Identify which cell holds the provided text, then report its [X, Y] central coordinate. 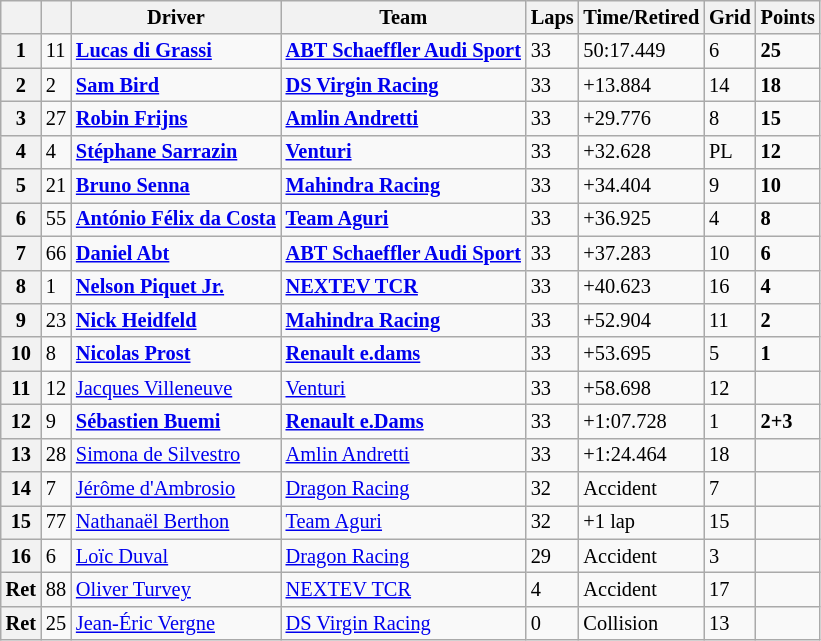
Nathanaël Berthon [176, 522]
Nelson Piquet Jr. [176, 287]
Simona de Silvestro [176, 455]
Team [404, 17]
Laps [552, 17]
17 [730, 589]
77 [56, 522]
+29.776 [642, 118]
Renault e.dams [404, 354]
27 [56, 118]
Sébastien Buemi [176, 421]
Stéphane Sarrazin [176, 152]
+34.404 [642, 186]
+1 lap [642, 522]
Nicolas Prost [176, 354]
0 [552, 623]
Grid [730, 17]
Jacques Villeneuve [176, 388]
+52.904 [642, 320]
+37.283 [642, 253]
23 [56, 320]
Loïc Duval [176, 556]
Robin Frijns [176, 118]
29 [552, 556]
88 [56, 589]
+53.695 [642, 354]
+36.925 [642, 219]
PL [730, 152]
55 [56, 219]
Sam Bird [176, 85]
+1:24.464 [642, 455]
Collision [642, 623]
21 [56, 186]
Lucas di Grassi [176, 51]
+13.884 [642, 85]
Driver [176, 17]
2+3 [788, 421]
Jérôme d'Ambrosio [176, 489]
66 [56, 253]
Nick Heidfeld [176, 320]
+32.628 [642, 152]
Renault e.Dams [404, 421]
Oliver Turvey [176, 589]
Daniel Abt [176, 253]
28 [56, 455]
Bruno Senna [176, 186]
50:17.449 [642, 51]
+1:07.728 [642, 421]
Time/Retired [642, 17]
Points [788, 17]
+40.623 [642, 287]
António Félix da Costa [176, 219]
+58.698 [642, 388]
Jean-Éric Vergne [176, 623]
